Return (X, Y) of the center of cell containing provided text 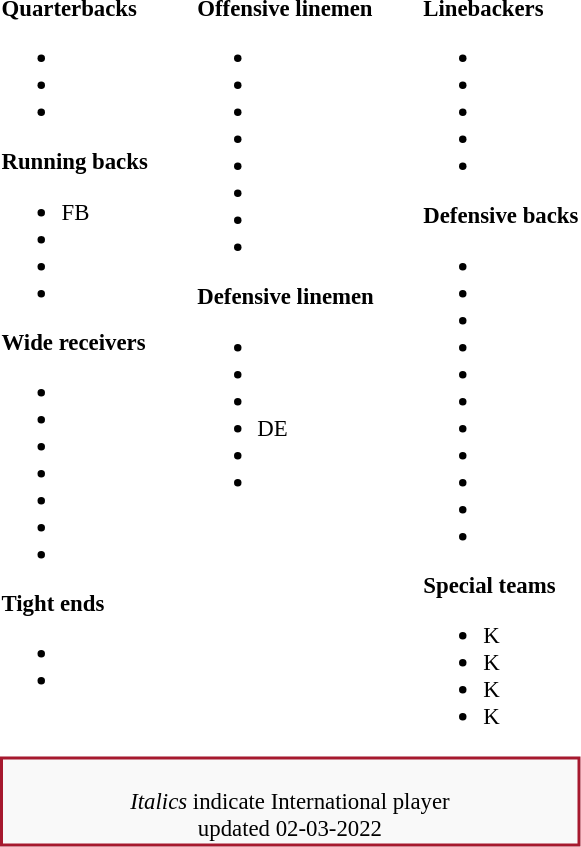
Italics indicate International player updated 02-03-2022 (290, 802)
